Provide the [X, Y] coordinate of the cell's center where the given text is located.  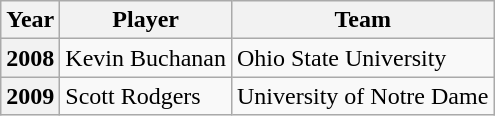
Kevin Buchanan [146, 58]
Year [30, 20]
2008 [30, 58]
Team [362, 20]
2009 [30, 96]
Player [146, 20]
University of Notre Dame [362, 96]
Ohio State University [362, 58]
Scott Rodgers [146, 96]
